Search for the cell housing the specified text and yield its [X, Y] center coordinate. 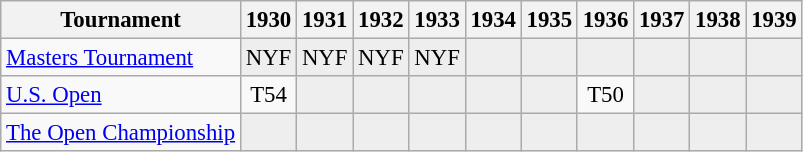
1931 [325, 20]
1933 [437, 20]
Tournament [121, 20]
1934 [493, 20]
U.S. Open [121, 95]
T54 [268, 95]
1930 [268, 20]
Masters Tournament [121, 58]
1935 [549, 20]
1936 [605, 20]
1937 [662, 20]
T50 [605, 95]
1938 [718, 20]
1939 [774, 20]
The Open Championship [121, 133]
1932 [381, 20]
